Pinpoint the cell where the given text exists, returning its [x, y] midpoint coordinate. 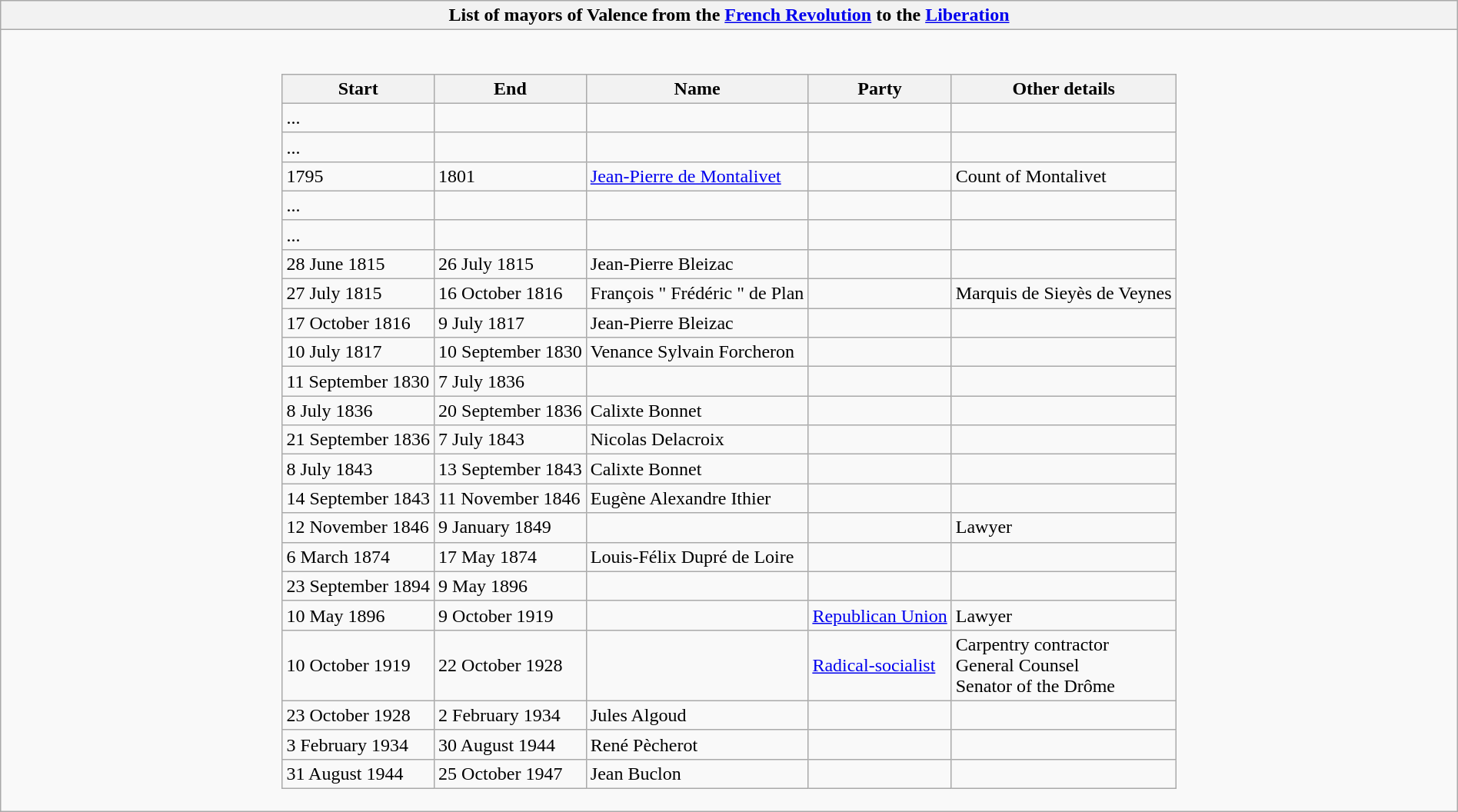
8 July 1836 [358, 411]
Other details [1064, 88]
Nicolas Delacroix [697, 440]
10 July 1817 [358, 352]
10 October 1919 [358, 665]
20 September 1836 [511, 411]
21 September 1836 [358, 440]
9 July 1817 [511, 323]
3 February 1934 [358, 744]
1801 [511, 176]
12 November 1846 [358, 527]
11 November 1846 [511, 498]
Carpentry contractorGeneral CounselSenator of the Drôme [1064, 665]
11 September 1830 [358, 381]
Jean-Pierre de Montalivet [697, 176]
List of mayors of Valence from the French Revolution to the Liberation [729, 15]
7 July 1843 [511, 440]
7 July 1836 [511, 381]
Jules Algoud [697, 715]
25 October 1947 [511, 774]
Venance Sylvain Forcheron [697, 352]
17 May 1874 [511, 557]
François " Frédéric " de Plan [697, 294]
23 October 1928 [358, 715]
9 January 1849 [511, 527]
Count of Montalivet [1064, 176]
Louis-Félix Dupré de Loire [697, 557]
13 September 1843 [511, 469]
14 September 1843 [358, 498]
2 February 1934 [511, 715]
28 June 1815 [358, 264]
10 May 1896 [358, 615]
8 July 1843 [358, 469]
26 July 1815 [511, 264]
6 March 1874 [358, 557]
27 July 1815 [358, 294]
Eugène Alexandre Ithier [697, 498]
30 August 1944 [511, 744]
1795 [358, 176]
Name [697, 88]
17 October 1816 [358, 323]
René Pècherot [697, 744]
16 October 1816 [511, 294]
Party [880, 88]
Marquis de Sieyès de Veynes [1064, 294]
End [511, 88]
Radical-socialist [880, 665]
Start [358, 88]
9 October 1919 [511, 615]
10 September 1830 [511, 352]
22 October 1928 [511, 665]
9 May 1896 [511, 586]
31 August 1944 [358, 774]
23 September 1894 [358, 586]
Jean Buclon [697, 774]
Republican Union [880, 615]
